Detect which cell encompasses the target text, then output its (x, y) center coordinate. 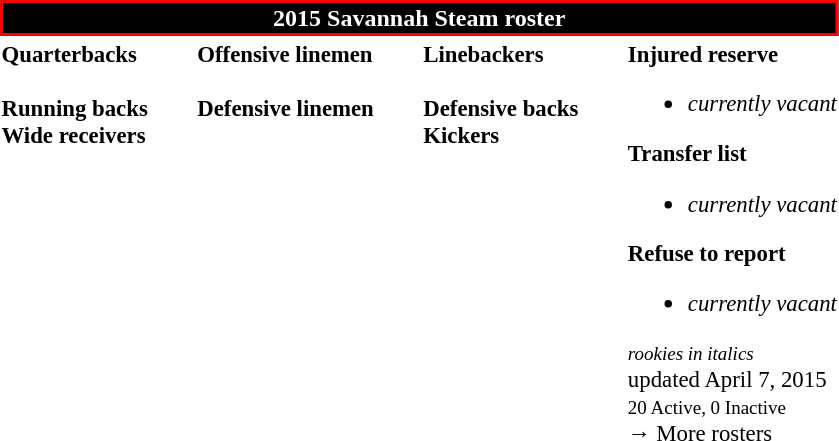
2015 Savannah Steam roster (419, 18)
